Find where the given text appears and provide that cell's center as [X, Y] coordinate. 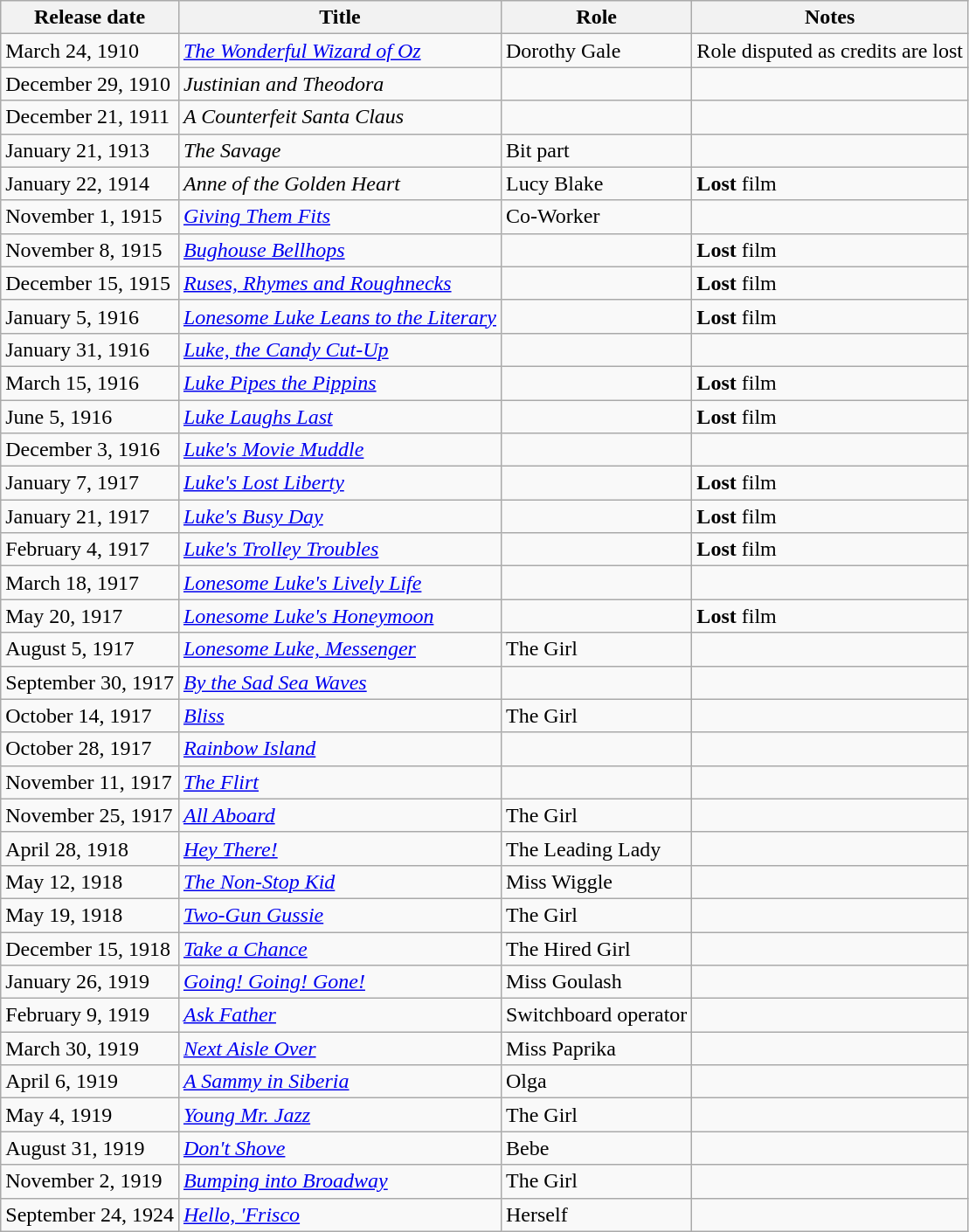
Luke's Movie Muddle [339, 450]
Rainbow Island [339, 749]
Luke Pipes the Pippins [339, 383]
January 21, 1913 [90, 150]
Miss Goulash [596, 982]
April 28, 1918 [90, 848]
August 5, 1917 [90, 649]
January 31, 1916 [90, 350]
May 12, 1918 [90, 882]
May 4, 1919 [90, 1115]
Lonesome Luke Leans to the Literary [339, 316]
February 9, 1919 [90, 1015]
August 31, 1919 [90, 1148]
March 30, 1919 [90, 1049]
Luke's Lost Liberty [339, 483]
November 2, 1919 [90, 1181]
Lucy Blake [596, 183]
January 21, 1917 [90, 516]
Miss Paprika [596, 1049]
Notes [830, 17]
Ask Father [339, 1015]
Hey There! [339, 848]
Bughouse Bellhops [339, 250]
November 11, 1917 [90, 782]
Take a Chance [339, 948]
June 5, 1916 [90, 417]
January 5, 1916 [90, 316]
Hello, 'Frisco [339, 1215]
Luke's Busy Day [339, 516]
Olga [596, 1082]
December 3, 1916 [90, 450]
Two-Gun Gussie [339, 915]
Dorothy Gale [596, 51]
The Flirt [339, 782]
The Leading Lady [596, 848]
January 22, 1914 [90, 183]
Bit part [596, 150]
By the Sad Sea Waves [339, 682]
Anne of the Golden Heart [339, 183]
Luke's Trolley Troubles [339, 550]
January 7, 1917 [90, 483]
October 28, 1917 [90, 749]
Next Aisle Over [339, 1049]
December 21, 1911 [90, 117]
Bumping into Broadway [339, 1181]
November 1, 1915 [90, 217]
April 6, 1919 [90, 1082]
Lonesome Luke's Honeymoon [339, 616]
Herself [596, 1215]
Release date [90, 17]
February 4, 1917 [90, 550]
May 19, 1918 [90, 915]
October 14, 1917 [90, 716]
Role [596, 17]
December 15, 1918 [90, 948]
March 15, 1916 [90, 383]
Role disputed as credits are lost [830, 51]
Title [339, 17]
Bliss [339, 716]
Switchboard operator [596, 1015]
December 29, 1910 [90, 84]
Giving Them Fits [339, 217]
All Aboard [339, 815]
Luke Laughs Last [339, 417]
December 15, 1915 [90, 283]
The Hired Girl [596, 948]
November 8, 1915 [90, 250]
September 24, 1924 [90, 1215]
Going! Going! Gone! [339, 982]
Miss Wiggle [596, 882]
The Wonderful Wizard of Oz [339, 51]
March 18, 1917 [90, 583]
The Savage [339, 150]
May 20, 1917 [90, 616]
Lonesome Luke's Lively Life [339, 583]
Young Mr. Jazz [339, 1115]
A Sammy in Siberia [339, 1082]
The Non-Stop Kid [339, 882]
Bebe [596, 1148]
Co-Worker [596, 217]
Lonesome Luke, Messenger [339, 649]
Justinian and Theodora [339, 84]
Luke, the Candy Cut-Up [339, 350]
A Counterfeit Santa Claus [339, 117]
Don't Shove [339, 1148]
November 25, 1917 [90, 815]
January 26, 1919 [90, 982]
March 24, 1910 [90, 51]
Ruses, Rhymes and Roughnecks [339, 283]
September 30, 1917 [90, 682]
